For the text-containing cell, return its midpoint in (X, Y) coordinate format. 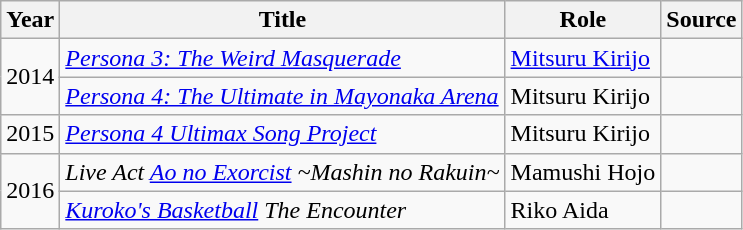
Year (30, 20)
2016 (30, 191)
Title (282, 20)
Persona 4 Ultimax Song Project (282, 134)
2014 (30, 77)
Live Act Ao no Exorcist ~Mashin no Rakuin~ (282, 172)
Role (583, 20)
Riko Aida (583, 210)
Mamushi Hojo (583, 172)
Source (702, 20)
Persona 3: The Weird Masquerade (282, 58)
Kuroko's Basketball The Encounter (282, 210)
2015 (30, 134)
Persona 4: The Ultimate in Mayonaka Arena (282, 96)
